Return the [x, y] coordinate for the center point of the cell that contains the specified text.  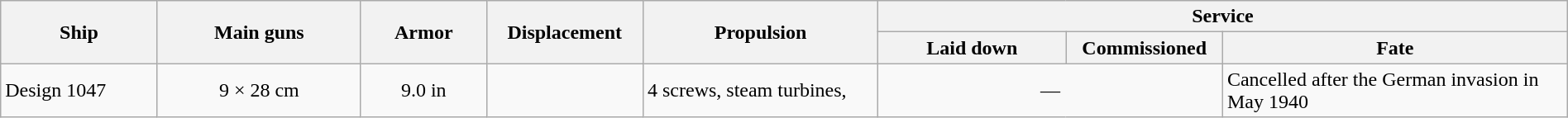
Laid down [973, 48]
Propulsion [760, 32]
9.0 in [423, 91]
— [1050, 91]
9 × 28 cm [259, 91]
Displacement [564, 32]
Main guns [259, 32]
Cancelled after the German invasion in May 1940 [1394, 91]
Ship [79, 32]
Armor [423, 32]
Design 1047 [79, 91]
Fate [1394, 48]
Commissioned [1145, 48]
4 screws, steam turbines, [760, 91]
Service [1223, 17]
